Return the [X, Y] coordinate for the center point of the cell that contains the specified text.  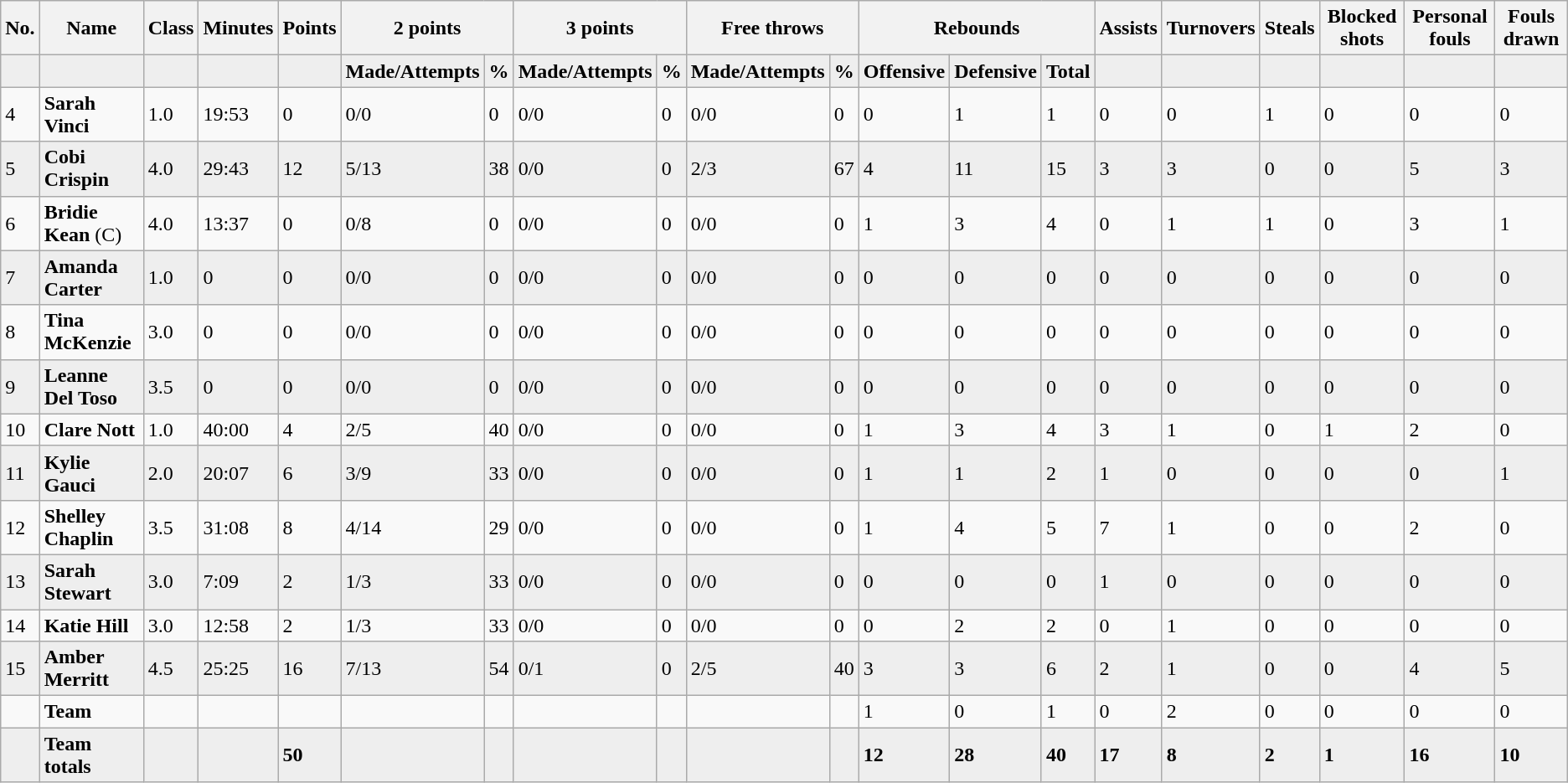
Personal fouls [1450, 28]
Steals [1290, 28]
Minutes [238, 28]
5/13 [412, 169]
29:43 [238, 169]
12:58 [238, 626]
40:00 [238, 430]
29 [499, 528]
50 [310, 755]
31:08 [238, 528]
Team [91, 712]
Fouls drawn [1531, 28]
Blocked shots [1362, 28]
67 [844, 169]
Class [171, 28]
Turnovers [1211, 28]
Sarah Stewart [91, 581]
13 [20, 581]
0/8 [412, 223]
Team totals [91, 755]
Clare Nott [91, 430]
28 [996, 755]
17 [1128, 755]
Leanne Del Toso [91, 387]
Total [1068, 71]
Offensive [904, 71]
Shelley Chaplin [91, 528]
19:53 [238, 114]
Rebounds [977, 28]
14 [20, 626]
Assists [1128, 28]
20:07 [238, 472]
Sarah Vinci [91, 114]
Defensive [996, 71]
0/1 [585, 668]
Free throws [772, 28]
Name [91, 28]
3/9 [412, 472]
13:37 [238, 223]
4/14 [412, 528]
Kylie Gauci [91, 472]
Bridie Kean (C) [91, 223]
2/3 [757, 169]
Katie Hill [91, 626]
Tina McKenzie [91, 332]
2 points [427, 28]
2.0 [171, 472]
38 [499, 169]
7/13 [412, 668]
Cobi Crispin [91, 169]
7:09 [238, 581]
Points [310, 28]
3 points [600, 28]
No. [20, 28]
Amber Merritt [91, 668]
4.5 [171, 668]
54 [499, 668]
9 [20, 387]
Amanda Carter [91, 278]
25:25 [238, 668]
